Capture the cell that displays the provided text and extract its [x, y] central coordinate. 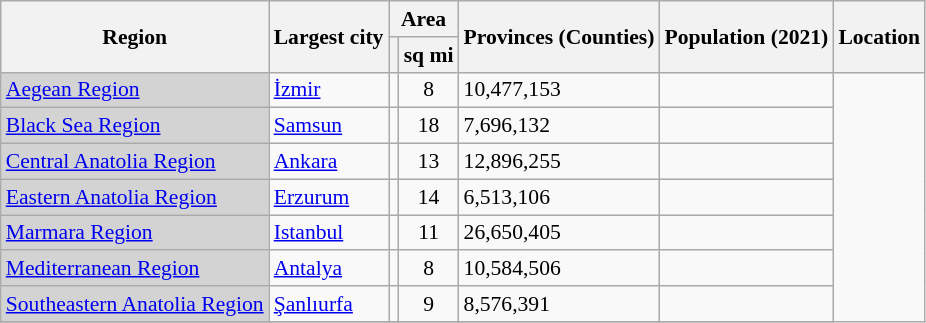
Southeastern Anatolia Region [135, 304]
Provinces (Counties) [560, 36]
12,896,255 [560, 162]
Area [423, 19]
Erzurum [329, 197]
18 [429, 126]
Mediterranean Region [135, 269]
Samsun [329, 126]
10,584,506 [560, 269]
7,696,132 [560, 126]
Şanlıurfa [329, 304]
14 [429, 197]
Population (2021) [747, 36]
Aegean Region [135, 90]
Largest city [329, 36]
Ankara [329, 162]
6,513,106 [560, 197]
Central Anatolia Region [135, 162]
9 [429, 304]
Antalya [329, 269]
Istanbul [329, 233]
İzmir [329, 90]
Eastern Anatolia Region [135, 197]
26,650,405 [560, 233]
Marmara Region [135, 233]
Location [879, 36]
11 [429, 233]
Region [135, 36]
13 [429, 162]
8,576,391 [560, 304]
sq mi [429, 55]
Black Sea Region [135, 126]
10,477,153 [560, 90]
